For the text-containing cell, return its midpoint in [X, Y] coordinate format. 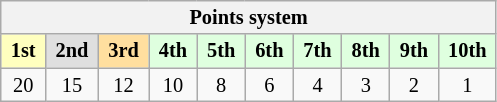
Points system [249, 17]
3 [366, 85]
10th [467, 51]
4th [173, 51]
6 [269, 85]
2 [414, 85]
1 [467, 85]
4 [317, 85]
10 [173, 85]
15 [72, 85]
5th [221, 51]
6th [269, 51]
3rd [123, 51]
7th [317, 51]
1st [24, 51]
8 [221, 85]
9th [414, 51]
12 [123, 85]
2nd [72, 51]
8th [366, 51]
20 [24, 85]
